Provide the (X, Y) coordinate of the cell's center where the given text is located.  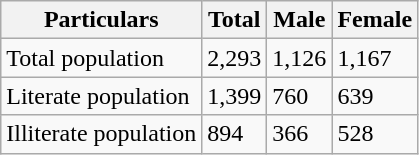
Particulars (102, 20)
1,126 (300, 58)
366 (300, 134)
Literate population (102, 96)
Total population (102, 58)
Male (300, 20)
528 (375, 134)
2,293 (234, 58)
Female (375, 20)
760 (300, 96)
1,167 (375, 58)
639 (375, 96)
1,399 (234, 96)
Total (234, 20)
Illiterate population (102, 134)
894 (234, 134)
